Output the (x, y) coordinate of the center of the cell containing the given text.  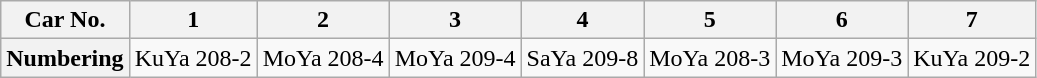
2 (323, 20)
4 (582, 20)
7 (972, 20)
6 (842, 20)
KuYa 209-2 (972, 58)
Numbering (65, 58)
SaYa 209-8 (582, 58)
KuYa 208-2 (193, 58)
1 (193, 20)
Car No. (65, 20)
MoYa 208-4 (323, 58)
MoYa 209-3 (842, 58)
3 (455, 20)
MoYa 209-4 (455, 58)
MoYa 208-3 (710, 58)
5 (710, 20)
